Detect which cell encompasses the target text, then output its (X, Y) center coordinate. 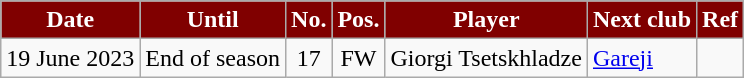
FW (358, 58)
Until (213, 20)
End of season (213, 58)
17 (309, 58)
Giorgi Tsetskhladze (486, 58)
Gareji (642, 58)
Date (70, 20)
No. (309, 20)
Player (486, 20)
Next club (642, 20)
Pos. (358, 20)
19 June 2023 (70, 58)
Ref (720, 20)
